From the cell containing the given text, extract its center point as (x, y) coordinate. 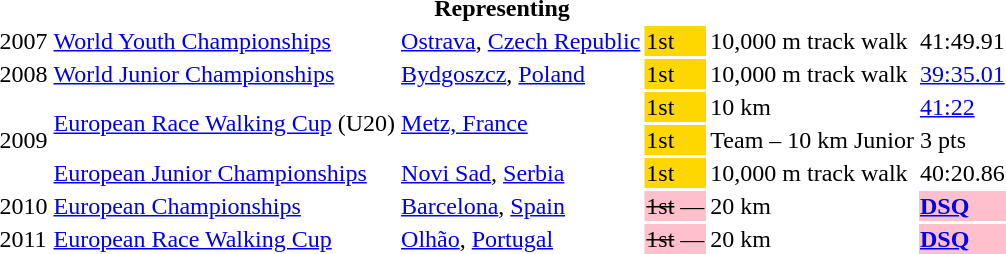
Novi Sad, Serbia (521, 173)
41:22 (962, 107)
Olhão, Portugal (521, 239)
European Race Walking Cup (U20) (224, 124)
41:49.91 (962, 41)
European Championships (224, 206)
Bydgoszcz, Poland (521, 74)
World Youth Championships (224, 41)
40:20.86 (962, 173)
10 km (812, 107)
Metz, France (521, 124)
3 pts (962, 140)
European Race Walking Cup (224, 239)
Team – 10 km Junior (812, 140)
European Junior Championships (224, 173)
World Junior Championships (224, 74)
39:35.01 (962, 74)
Ostrava, Czech Republic (521, 41)
Barcelona, Spain (521, 206)
